Locate the cell with the specified text and output its (X, Y) center coordinate. 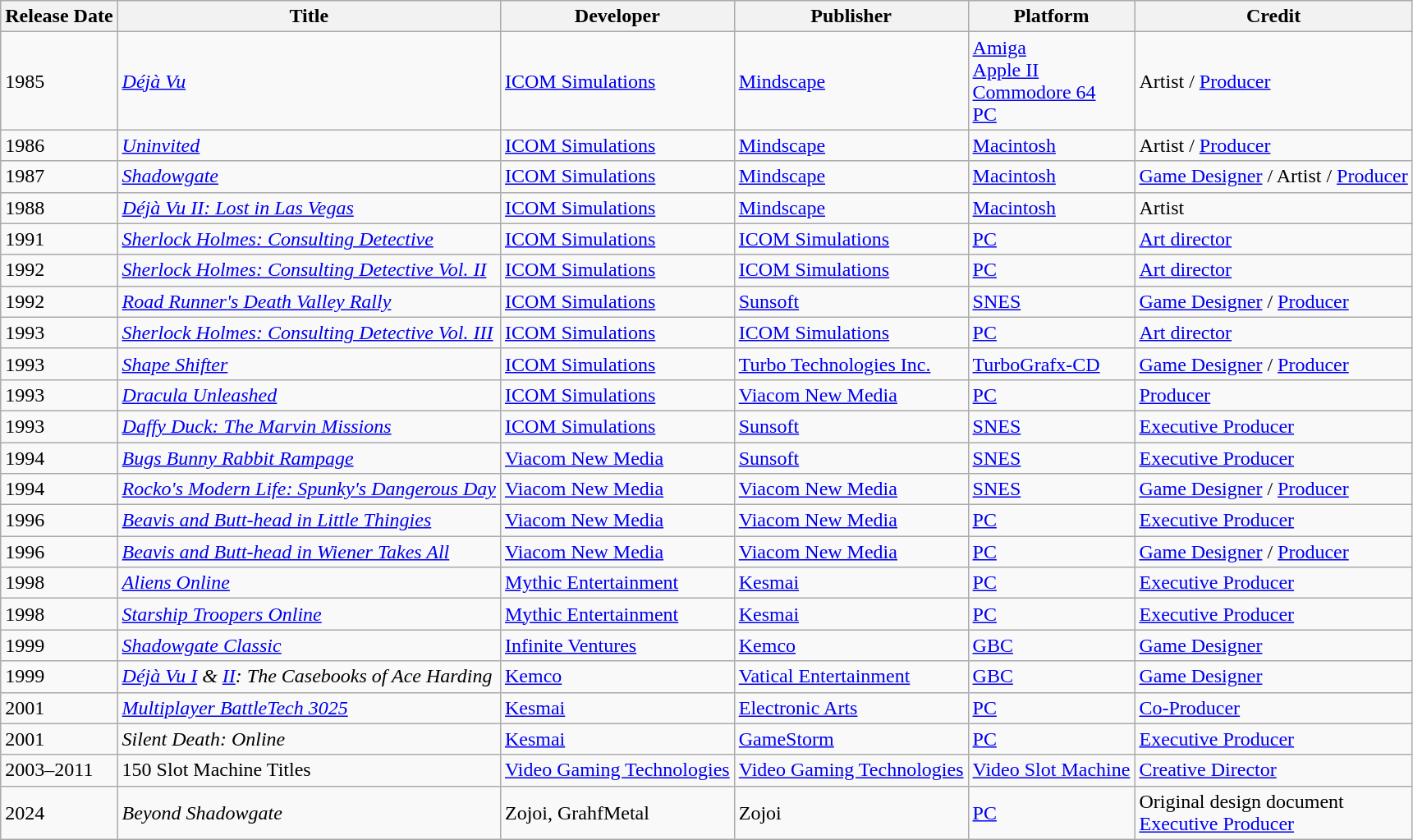
Creative Director (1273, 770)
TurboGrafx-CD (1051, 364)
150 Slot Machine Titles (309, 770)
Release Date (59, 16)
Vatical Entertainment (851, 677)
Shadowgate Classic (309, 645)
Title (309, 16)
Sherlock Holmes: Consulting Detective Vol. III (309, 333)
Rocko's Modern Life: Spunky's Dangerous Day (309, 489)
1987 (59, 177)
GameStorm (851, 739)
Silent Death: Online (309, 739)
Dracula Unleashed (309, 395)
Video Slot Machine (1051, 770)
Game Designer / Artist / Producer (1273, 177)
Déjà Vu II: Lost in Las Vegas (309, 208)
2003–2011 (59, 770)
Beavis and Butt-head in Wiener Takes All (309, 552)
Shadowgate (309, 177)
Platform (1051, 16)
Zojoi (851, 813)
Sherlock Holmes: Consulting Detective (309, 239)
AmigaApple IICommodore 64PC (1051, 80)
Electronic Arts (851, 708)
Daffy Duck: The Marvin Missions (309, 426)
Déjà Vu (309, 80)
Beavis and Butt-head in Little Thingies (309, 521)
1985 (59, 80)
Sherlock Holmes: Consulting Detective Vol. II (309, 270)
Déjà Vu I & II: The Casebooks of Ace Harding (309, 677)
1986 (59, 145)
Credit (1273, 16)
Zojoi, GrahfMetal (617, 813)
1988 (59, 208)
Shape Shifter (309, 364)
Developer (617, 16)
Infinite Ventures (617, 645)
Producer (1273, 395)
Aliens Online (309, 583)
1991 (59, 239)
Starship Troopers Online (309, 614)
Publisher (851, 16)
Multiplayer BattleTech 3025 (309, 708)
Original design documentExecutive Producer (1273, 813)
Uninvited (309, 145)
Road Runner's Death Valley Rally (309, 301)
2024 (59, 813)
Bugs Bunny Rabbit Rampage (309, 457)
Turbo Technologies Inc. (851, 364)
Co-Producer (1273, 708)
Beyond Shadowgate (309, 813)
Artist (1273, 208)
